Identify which cell holds the provided text, then report its [X, Y] central coordinate. 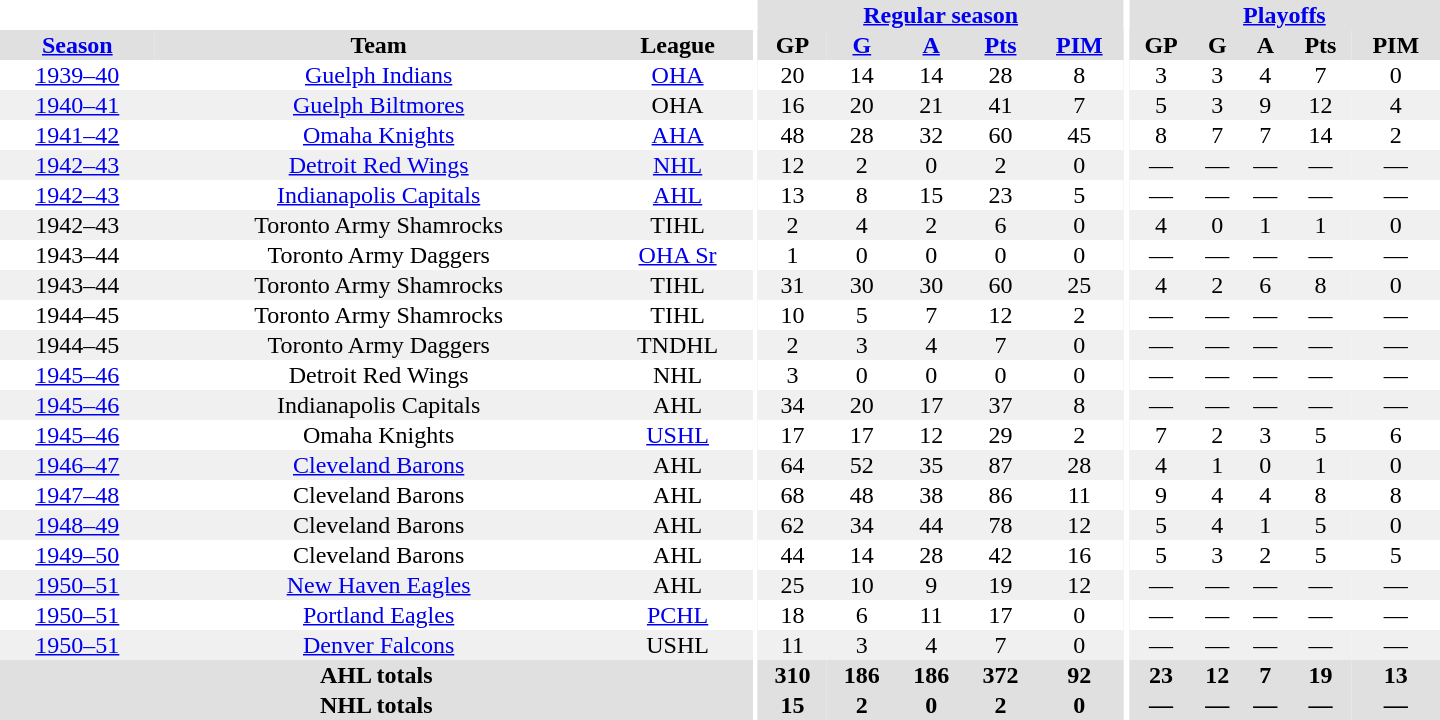
31 [792, 285]
45 [1079, 135]
1940–41 [78, 105]
NHL totals [376, 705]
League [678, 45]
OHA Sr [678, 255]
1948–49 [78, 525]
62 [792, 525]
92 [1079, 675]
41 [1000, 105]
Guelph Indians [379, 75]
310 [792, 675]
New Haven Eagles [379, 585]
32 [932, 135]
Denver Falcons [379, 645]
37 [1000, 405]
1947–48 [78, 495]
Portland Eagles [379, 615]
1941–42 [78, 135]
Guelph Biltmores [379, 105]
372 [1000, 675]
Season [78, 45]
Regular season [941, 15]
29 [1000, 435]
68 [792, 495]
86 [1000, 495]
78 [1000, 525]
1939–40 [78, 75]
PCHL [678, 615]
1949–50 [78, 555]
1946–47 [78, 465]
TNDHL [678, 345]
64 [792, 465]
52 [862, 465]
42 [1000, 555]
Playoffs [1284, 15]
87 [1000, 465]
AHA [678, 135]
35 [932, 465]
Team [379, 45]
AHL totals [376, 675]
38 [932, 495]
18 [792, 615]
21 [932, 105]
